Output the [X, Y] coordinate of the center of the cell containing the given text.  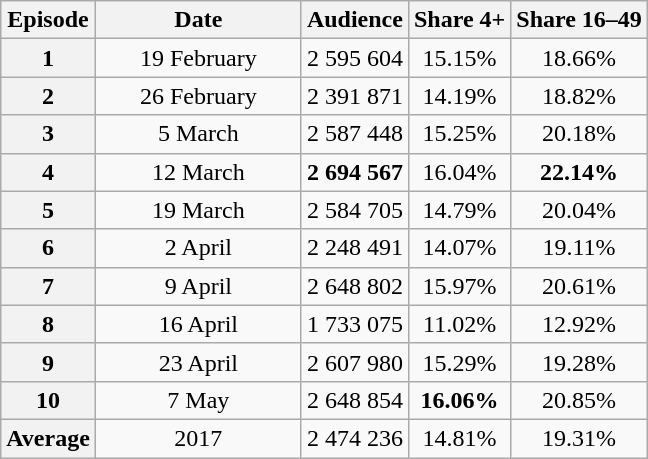
Average [48, 438]
16 April [198, 324]
8 [48, 324]
20.85% [580, 400]
7 May [198, 400]
10 [48, 400]
2 248 491 [354, 248]
18.82% [580, 96]
19.11% [580, 248]
2 694 567 [354, 172]
Episode [48, 20]
14.79% [459, 210]
5 March [198, 134]
15.25% [459, 134]
Share 16–49 [580, 20]
12 March [198, 172]
2 648 854 [354, 400]
22.14% [580, 172]
20.61% [580, 286]
14.81% [459, 438]
19 March [198, 210]
5 [48, 210]
14.07% [459, 248]
16.04% [459, 172]
11.02% [459, 324]
20.18% [580, 134]
2 648 802 [354, 286]
20.04% [580, 210]
1 [48, 58]
7 [48, 286]
3 [48, 134]
2 April [198, 248]
2 391 871 [354, 96]
Date [198, 20]
2017 [198, 438]
12.92% [580, 324]
16.06% [459, 400]
2 587 448 [354, 134]
2 474 236 [354, 438]
9 April [198, 286]
19.31% [580, 438]
4 [48, 172]
2 [48, 96]
2 584 705 [354, 210]
18.66% [580, 58]
1 733 075 [354, 324]
2 607 980 [354, 362]
23 April [198, 362]
14.19% [459, 96]
19.28% [580, 362]
Share 4+ [459, 20]
Audience [354, 20]
6 [48, 248]
19 February [198, 58]
15.15% [459, 58]
26 February [198, 96]
15.29% [459, 362]
9 [48, 362]
2 595 604 [354, 58]
15.97% [459, 286]
